Provide the (X, Y) coordinate of the cell's center where the given text is located.  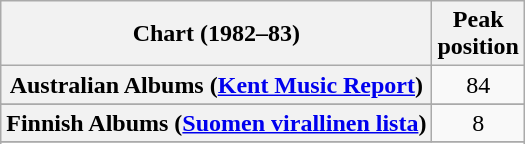
Australian Albums (Kent Music Report) (216, 85)
Peakposition (478, 34)
8 (478, 123)
84 (478, 85)
Finnish Albums (Suomen virallinen lista) (216, 123)
Chart (1982–83) (216, 34)
